Pinpoint the cell where the given text exists, returning its [x, y] midpoint coordinate. 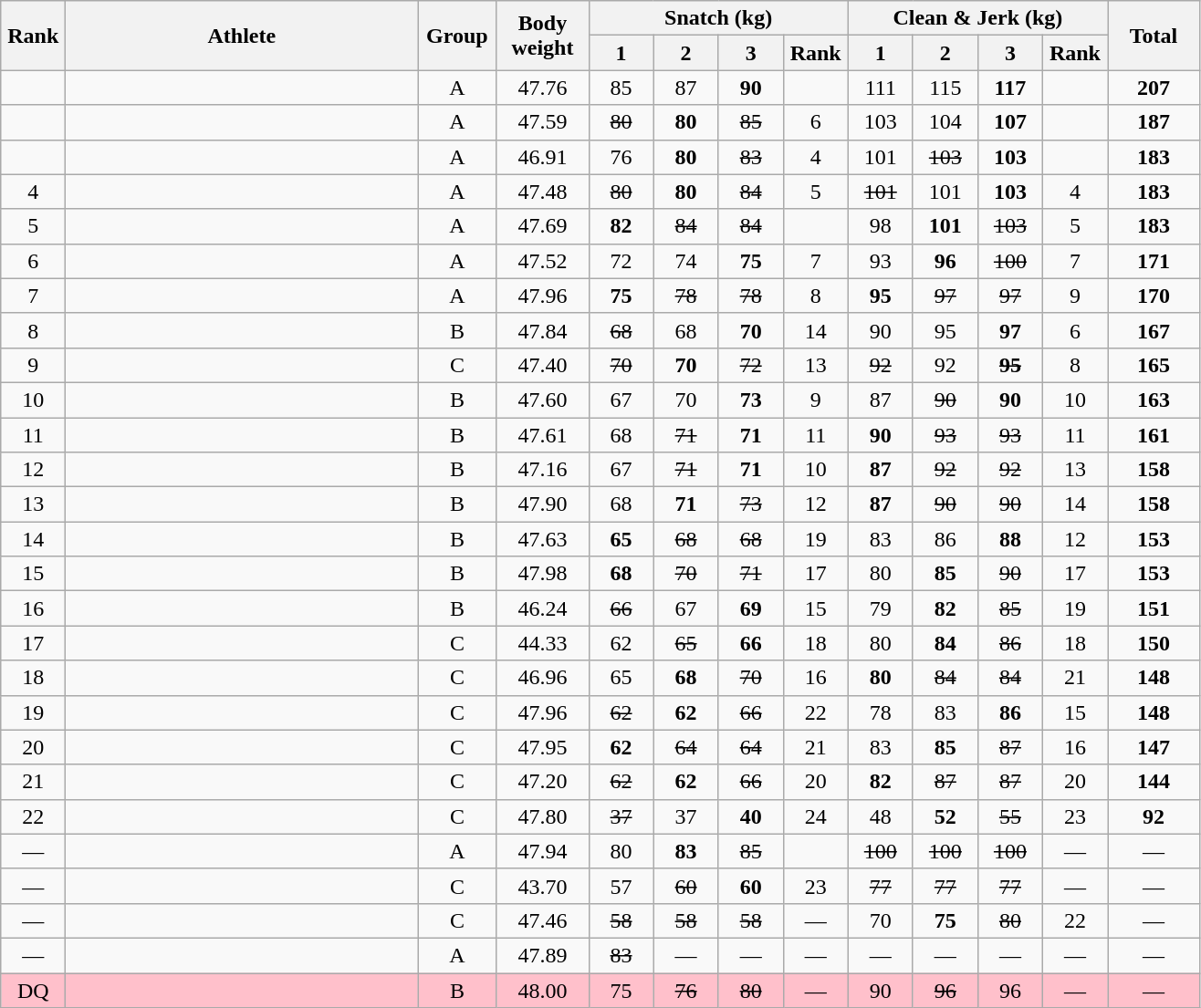
55 [1009, 816]
115 [945, 88]
47.40 [542, 365]
47.63 [542, 539]
47.59 [542, 122]
111 [880, 88]
24 [816, 816]
47.69 [542, 226]
47.98 [542, 574]
46.24 [542, 608]
47.20 [542, 782]
Total [1154, 36]
47.48 [542, 192]
48 [880, 816]
47.84 [542, 330]
40 [750, 816]
117 [1009, 88]
170 [1154, 296]
Body weight [542, 36]
47.80 [542, 816]
47.76 [542, 88]
79 [880, 608]
47.60 [542, 400]
165 [1154, 365]
47.89 [542, 955]
43.70 [542, 886]
47.61 [542, 435]
52 [945, 816]
47.16 [542, 470]
163 [1154, 400]
Snatch (kg) [718, 18]
47.46 [542, 920]
207 [1154, 88]
161 [1154, 435]
144 [1154, 782]
44.33 [542, 643]
104 [945, 122]
48.00 [542, 990]
98 [880, 226]
151 [1154, 608]
147 [1154, 747]
47.90 [542, 504]
69 [750, 608]
Group [457, 36]
107 [1009, 122]
46.91 [542, 157]
47.94 [542, 851]
57 [621, 886]
47.95 [542, 747]
Clean & Jerk (kg) [977, 18]
88 [1009, 539]
187 [1154, 122]
74 [686, 261]
DQ [33, 990]
171 [1154, 261]
167 [1154, 330]
47.52 [542, 261]
46.96 [542, 678]
Athlete [242, 36]
150 [1154, 643]
